Extract the (X, Y) coordinate from the center of the cell holding the provided text.  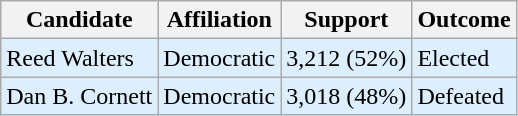
3,018 (48%) (346, 96)
Support (346, 20)
3,212 (52%) (346, 58)
Candidate (80, 20)
Elected (464, 58)
Affiliation (220, 20)
Defeated (464, 96)
Reed Walters (80, 58)
Dan B. Cornett (80, 96)
Outcome (464, 20)
